For the text-containing cell, return its midpoint in (x, y) coordinate format. 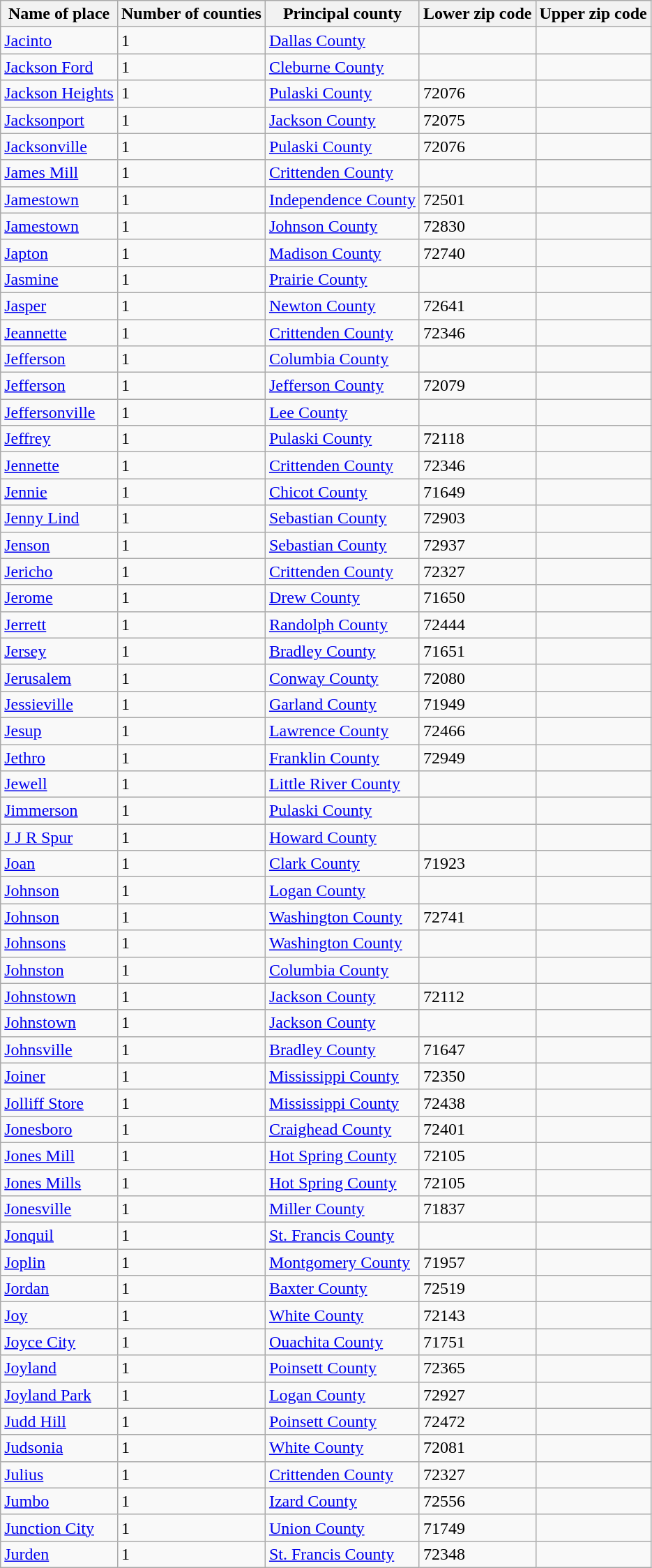
Jessieville (59, 704)
Number of counties (191, 14)
Jolliff Store (59, 1103)
72118 (477, 439)
Jacksonville (59, 147)
71751 (477, 1342)
71923 (477, 864)
Chicot County (342, 492)
71650 (477, 598)
72365 (477, 1368)
72350 (477, 1076)
Jennie (59, 492)
72830 (477, 226)
72501 (477, 200)
72937 (477, 545)
72112 (477, 996)
Newton County (342, 306)
Baxter County (342, 1289)
71647 (477, 1050)
Joyland (59, 1368)
Jasmine (59, 279)
Jewell (59, 784)
Jethro (59, 757)
Franklin County (342, 757)
Howard County (342, 837)
Montgomery County (342, 1262)
Jeannette (59, 333)
Izard County (342, 1501)
Prairie County (342, 279)
Jonquil (59, 1236)
Judsonia (59, 1448)
72080 (477, 678)
Johnsons (59, 943)
72519 (477, 1289)
Jacinto (59, 40)
72348 (477, 1554)
Lee County (342, 412)
Jones Mill (59, 1156)
Jumbo (59, 1501)
71949 (477, 704)
Jesup (59, 731)
Jefferson County (342, 386)
71837 (477, 1209)
72472 (477, 1421)
72075 (477, 120)
Madison County (342, 253)
Jerrett (59, 625)
Little River County (342, 784)
Johnston (59, 970)
Independence County (342, 200)
Joy (59, 1315)
Jordan (59, 1289)
Jacksonport (59, 120)
72556 (477, 1501)
Ouachita County (342, 1342)
Jeffersonville (59, 412)
72927 (477, 1395)
Jurden (59, 1554)
Jones Mills (59, 1183)
Julius (59, 1474)
Jonesville (59, 1209)
72079 (477, 386)
Jackson Ford (59, 67)
71649 (477, 492)
Principal county (342, 14)
71957 (477, 1262)
72438 (477, 1103)
Miller County (342, 1209)
Johnson County (342, 226)
Union County (342, 1528)
72444 (477, 625)
72401 (477, 1129)
Jerome (59, 598)
Drew County (342, 598)
Joiner (59, 1076)
Clark County (342, 864)
Name of place (59, 14)
Jasper (59, 306)
Garland County (342, 704)
Jersey (59, 651)
Cleburne County (342, 67)
Randolph County (342, 625)
72641 (477, 306)
72903 (477, 518)
Jonesboro (59, 1129)
Joplin (59, 1262)
Lawrence County (342, 731)
72143 (477, 1315)
Joyland Park (59, 1395)
Jennette (59, 465)
Jeffrey (59, 439)
Joan (59, 864)
72741 (477, 917)
Jenny Lind (59, 518)
72949 (477, 757)
72466 (477, 731)
Craighead County (342, 1129)
Judd Hill (59, 1421)
James Mill (59, 173)
71749 (477, 1528)
Japton (59, 253)
Jackson Heights (59, 94)
72081 (477, 1448)
71651 (477, 651)
Jerusalem (59, 678)
Jericho (59, 572)
Johnsville (59, 1050)
Lower zip code (477, 14)
Upper zip code (593, 14)
Joyce City (59, 1342)
72740 (477, 253)
J J R Spur (59, 837)
Conway County (342, 678)
Junction City (59, 1528)
Jimmerson (59, 811)
Jenson (59, 545)
Dallas County (342, 40)
